Scan for the cell matching the given text and deliver its [X, Y] coordinate at center. 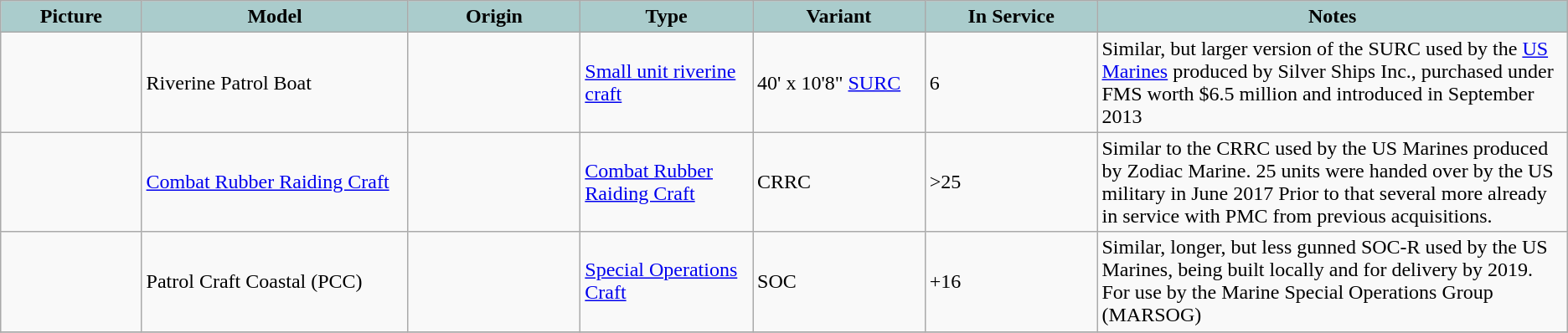
Riverine Patrol Boat [275, 82]
Picture [71, 17]
Origin [494, 17]
Special Operations Craft [667, 281]
CRRC [839, 182]
Variant [839, 17]
SOC [839, 281]
Type [667, 17]
In Service [1011, 17]
Model [275, 17]
>25 [1011, 182]
40' x 10'8" SURC [839, 82]
+16 [1011, 281]
6 [1011, 82]
Notes [1332, 17]
Patrol Craft Coastal (PCC) [275, 281]
Small unit riverine craft [667, 82]
